Return the [x, y] coordinate for the center point of the cell that contains the specified text.  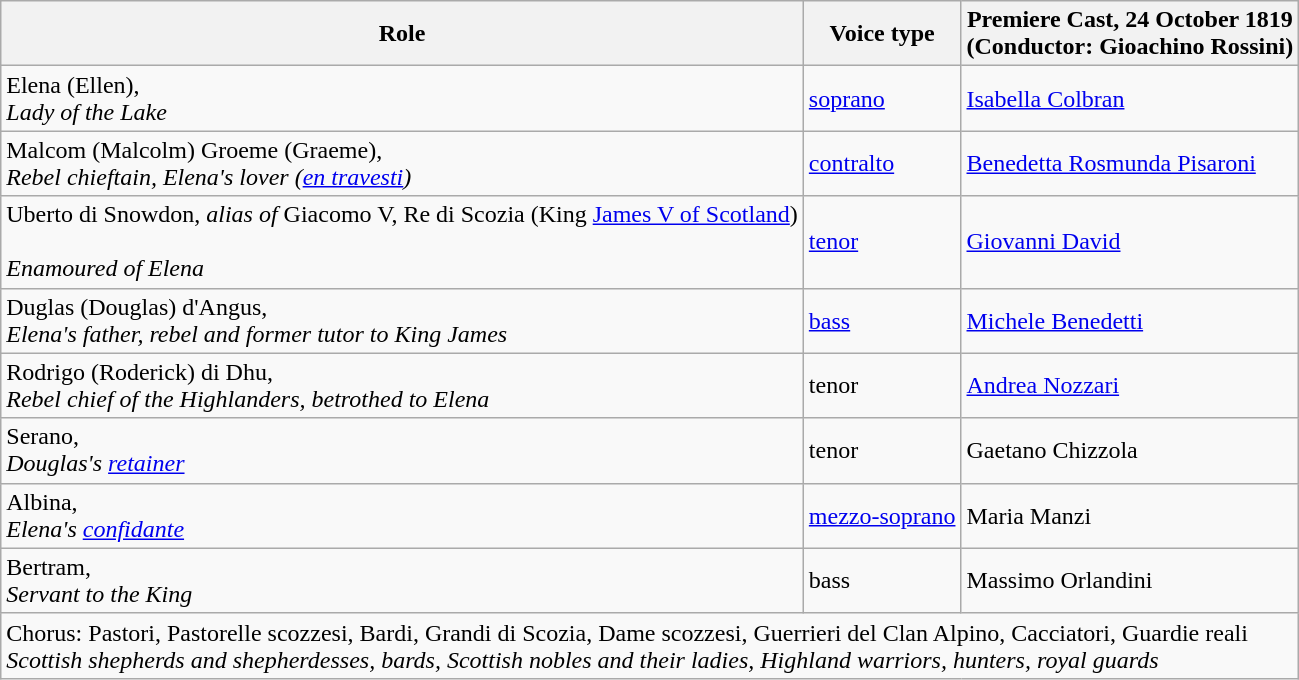
Malcom (Malcolm) Groeme (Graeme), Rebel chieftain, Elena's lover (en travesti) [402, 164]
Serano, Douglas's retainer [402, 450]
Role [402, 34]
Uberto di Snowdon, alias of Giacomo V, Re di Scozia (King James V of Scotland)Enamoured of Elena [402, 242]
Isabella Colbran [1130, 98]
Elena (Ellen), Lady of the Lake [402, 98]
Premiere Cast, 24 October 1819(Conductor: Gioachino Rossini) [1130, 34]
Andrea Nozzari [1130, 386]
Michele Benedetti [1130, 320]
Gaetano Chizzola [1130, 450]
soprano [882, 98]
Voice type [882, 34]
Albina, Elena's confidante [402, 516]
contralto [882, 164]
Duglas (Douglas) d'Angus, Elena's father, rebel and former tutor to King James [402, 320]
Benedetta Rosmunda Pisaroni [1130, 164]
Rodrigo (Roderick) di Dhu, Rebel chief of the Highlanders, betrothed to Elena [402, 386]
Giovanni David [1130, 242]
mezzo-soprano [882, 516]
Maria Manzi [1130, 516]
Bertram, Servant to the King [402, 580]
Massimo Orlandini [1130, 580]
